For the text-containing cell, return its midpoint in [X, Y] coordinate format. 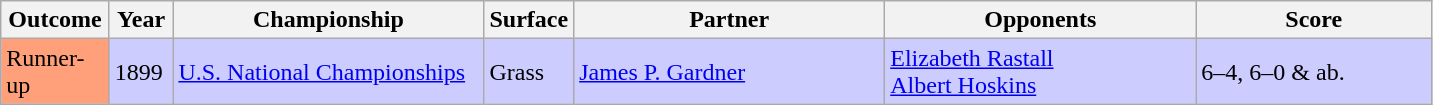
Elizabeth Rastall Albert Hoskins [1040, 72]
Outcome [56, 20]
Grass [529, 72]
Championship [328, 20]
6–4, 6–0 & ab. [1314, 72]
1899 [141, 72]
Partner [730, 20]
Runner-up [56, 72]
Surface [529, 20]
Score [1314, 20]
Opponents [1040, 20]
U.S. National Championships [328, 72]
Year [141, 20]
James P. Gardner [730, 72]
